Pinpoint the cell where the given text exists, returning its (X, Y) midpoint coordinate. 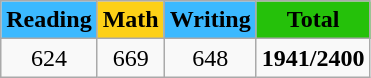
Writing (210, 20)
1941/2400 (313, 58)
Reading (49, 20)
624 (49, 58)
Math (130, 20)
Total (313, 20)
648 (210, 58)
669 (130, 58)
